From the cell containing the given text, extract its center point as (X, Y) coordinate. 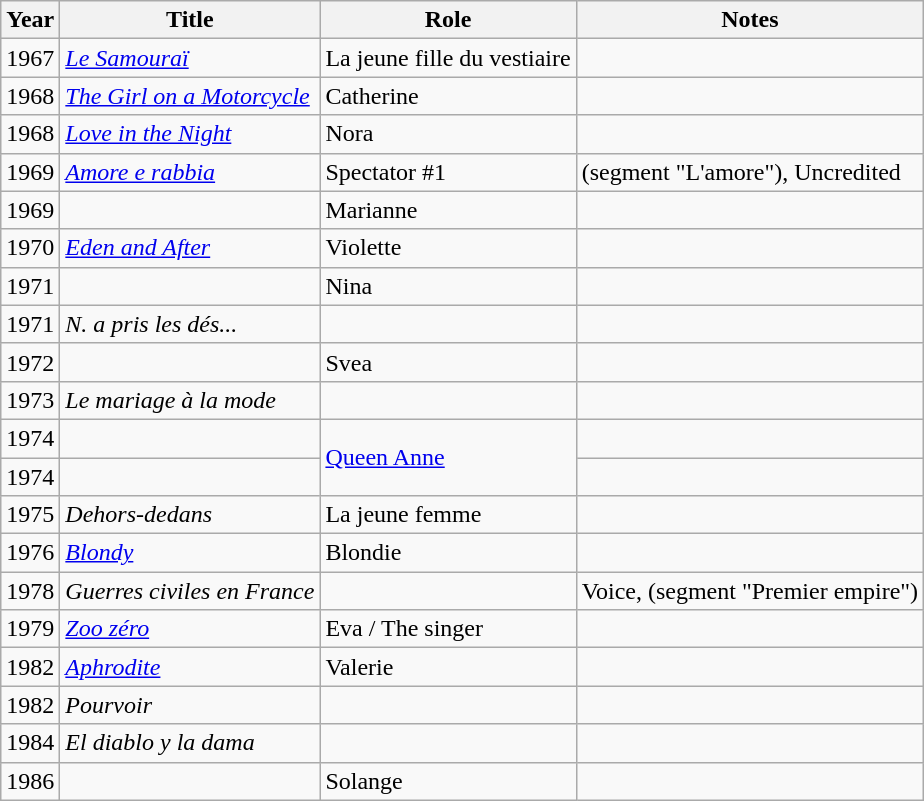
Dehors-dedans (190, 515)
Eden and After (190, 248)
Marianne (448, 210)
Svea (448, 362)
Love in the Night (190, 134)
La jeune femme (448, 515)
El diablo y la dama (190, 743)
Le Samouraï (190, 58)
Guerres civiles en France (190, 591)
Amore e rabbia (190, 172)
Solange (448, 781)
The Girl on a Motorcycle (190, 96)
Notes (750, 20)
(segment "L'amore"), Uncredited (750, 172)
Le mariage à la mode (190, 400)
1979 (30, 629)
Zoo zéro (190, 629)
Year (30, 20)
Voice, (segment "Premier empire") (750, 591)
Blondy (190, 553)
Valerie (448, 667)
Title (190, 20)
Nina (448, 286)
Catherine (448, 96)
1973 (30, 400)
La jeune fille du vestiaire (448, 58)
Violette (448, 248)
Aphrodite (190, 667)
1975 (30, 515)
1978 (30, 591)
Pourvoir (190, 705)
Eva / The singer (448, 629)
Nora (448, 134)
1976 (30, 553)
N. a pris les dés... (190, 324)
Queen Anne (448, 457)
1967 (30, 58)
1986 (30, 781)
Blondie (448, 553)
1970 (30, 248)
Role (448, 20)
1972 (30, 362)
1984 (30, 743)
Spectator #1 (448, 172)
